Identify which cell holds the provided text, then report its [X, Y] central coordinate. 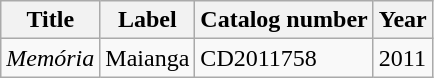
Maianga [148, 58]
Catalog number [284, 20]
Label [148, 20]
Year [402, 20]
Memória [50, 58]
2011 [402, 58]
Title [50, 20]
CD2011758 [284, 58]
